Determine the (x, y) coordinate at the center of the cell enclosing the given text.  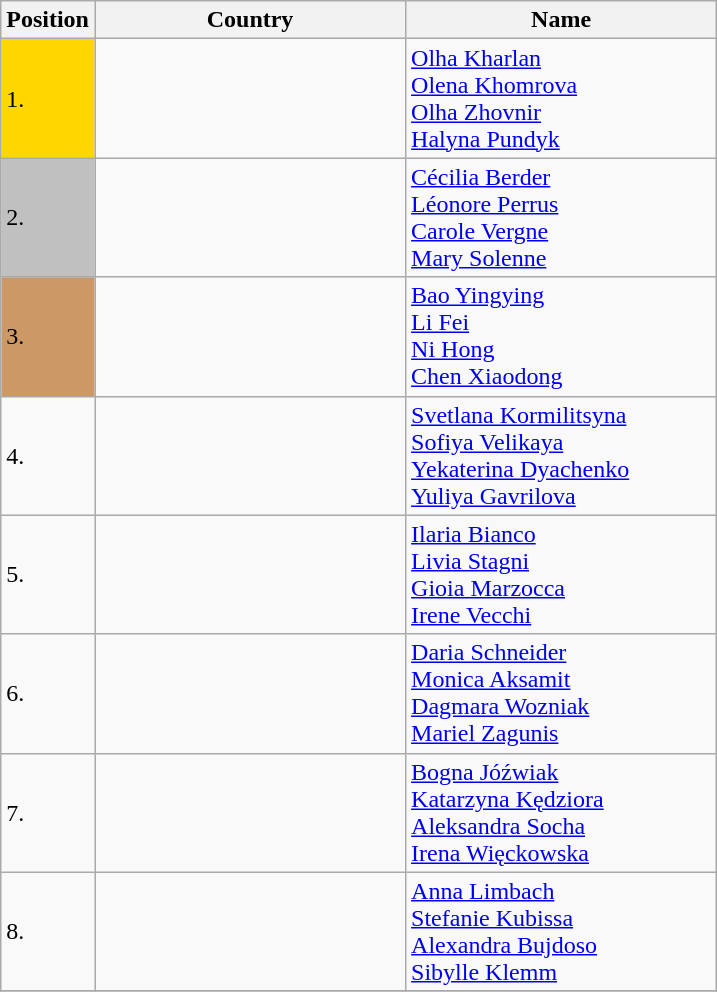
Country (250, 20)
Olha Kharlan Olena Khomrova Olha Zhovnir Halyna Pundyk (562, 98)
Bao Yingying Li FeiNi HongChen Xiaodong (562, 336)
8. (48, 932)
5. (48, 574)
Position (48, 20)
Name (562, 20)
7. (48, 812)
Daria SchneiderMonica Aksamit Dagmara Wozniak Mariel Zagunis (562, 694)
3. (48, 336)
4. (48, 456)
Ilaria BiancoLivia StagniGioia MarzoccaIrene Vecchi (562, 574)
Bogna JóźwiakKatarzyna KędzioraAleksandra SochaIrena Więckowska (562, 812)
1. (48, 98)
Svetlana KormilitsynaSofiya VelikayaYekaterina DyachenkoYuliya Gavrilova (562, 456)
6. (48, 694)
2. (48, 218)
Cécilia BerderLéonore PerrusCarole VergneMary Solenne (562, 218)
Anna LimbachStefanie KubissaAlexandra BujdosoSibylle Klemm (562, 932)
